Provide the (X, Y) coordinate of the cell's center where the given text is located.  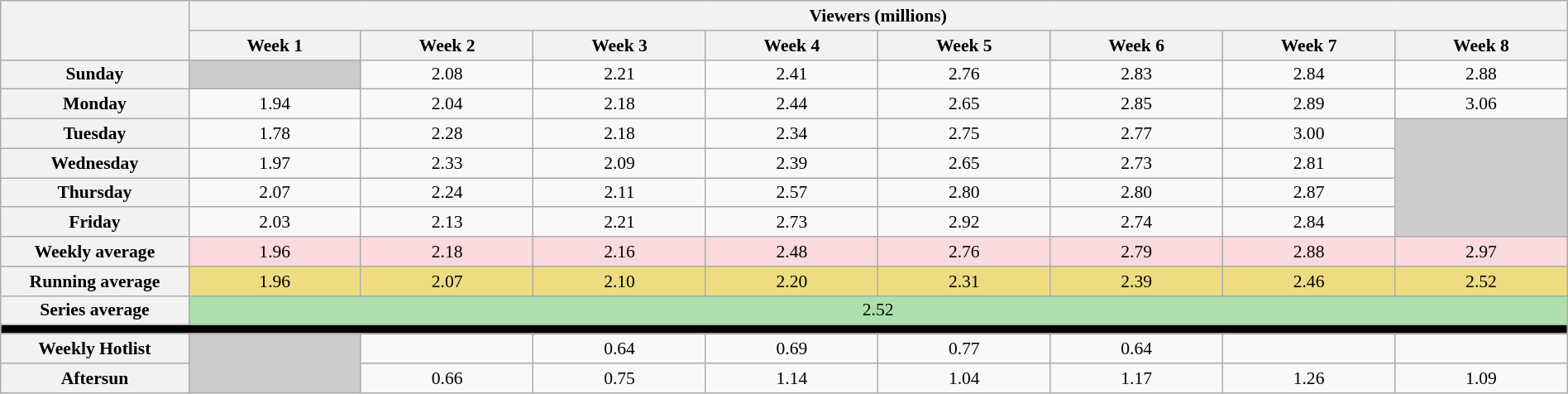
1.17 (1136, 378)
2.81 (1308, 163)
Week 3 (619, 46)
2.97 (1481, 252)
Thursday (94, 193)
Wednesday (94, 163)
Week 7 (1308, 46)
2.28 (447, 134)
2.75 (964, 134)
3.00 (1308, 134)
1.97 (275, 163)
Sunday (94, 74)
1.04 (964, 378)
2.79 (1136, 252)
2.08 (447, 74)
2.33 (447, 163)
2.34 (791, 134)
Week 2 (447, 46)
2.41 (791, 74)
Week 8 (1481, 46)
Weekly Hotlist (94, 348)
2.85 (1136, 104)
0.77 (964, 348)
1.78 (275, 134)
2.77 (1136, 134)
Weekly average (94, 252)
1.94 (275, 104)
3.06 (1481, 104)
2.13 (447, 223)
Week 5 (964, 46)
2.20 (791, 281)
Friday (94, 223)
1.26 (1308, 378)
2.57 (791, 193)
2.74 (1136, 223)
2.04 (447, 104)
0.66 (447, 378)
1.14 (791, 378)
Week 1 (275, 46)
2.89 (1308, 104)
Series average (94, 310)
2.48 (791, 252)
Running average (94, 281)
2.87 (1308, 193)
Tuesday (94, 134)
2.09 (619, 163)
0.69 (791, 348)
Monday (94, 104)
2.31 (964, 281)
Week 4 (791, 46)
0.75 (619, 378)
2.24 (447, 193)
2.44 (791, 104)
2.03 (275, 223)
2.92 (964, 223)
2.83 (1136, 74)
2.16 (619, 252)
2.11 (619, 193)
Viewers (millions) (878, 16)
Week 6 (1136, 46)
1.09 (1481, 378)
2.10 (619, 281)
Aftersun (94, 378)
2.46 (1308, 281)
